Find where the given text appears and provide that cell's center as (X, Y) coordinate. 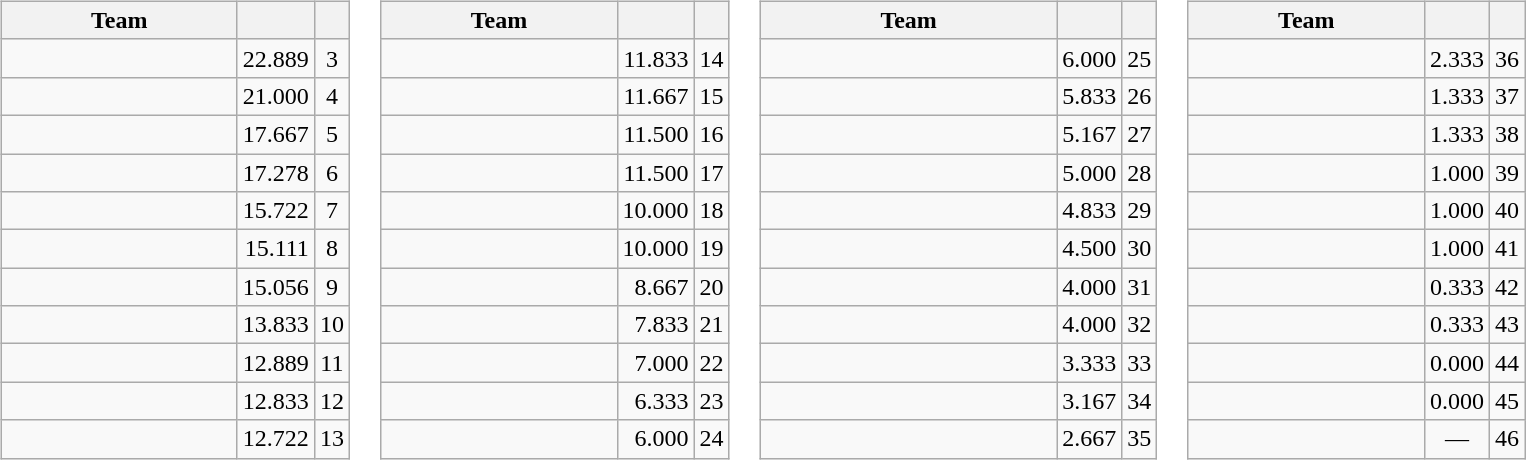
28 (1140, 173)
35 (1140, 439)
15.056 (276, 287)
6 (332, 173)
9 (332, 287)
33 (1140, 363)
12.722 (276, 439)
2.667 (1090, 439)
32 (1140, 325)
34 (1140, 401)
30 (1140, 249)
17.278 (276, 173)
39 (1506, 173)
31 (1140, 287)
22 (712, 363)
13.833 (276, 325)
18 (712, 211)
44 (1506, 363)
46 (1506, 439)
— (1456, 439)
41 (1506, 249)
3 (332, 58)
12 (332, 401)
7.000 (656, 363)
36 (1506, 58)
8.667 (656, 287)
3.333 (1090, 363)
17.667 (276, 134)
45 (1506, 401)
43 (1506, 325)
7 (332, 211)
37 (1506, 96)
15.722 (276, 211)
12.889 (276, 363)
11 (332, 363)
7.833 (656, 325)
8 (332, 249)
17 (712, 173)
20 (712, 287)
42 (1506, 287)
3.167 (1090, 401)
21 (712, 325)
19 (712, 249)
12.833 (276, 401)
38 (1506, 134)
29 (1140, 211)
6.333 (656, 401)
5.000 (1090, 173)
11.667 (656, 96)
4 (332, 96)
11.833 (656, 58)
5.167 (1090, 134)
26 (1140, 96)
40 (1506, 211)
16 (712, 134)
10 (332, 325)
21.000 (276, 96)
15 (712, 96)
2.333 (1456, 58)
14 (712, 58)
13 (332, 439)
27 (1140, 134)
5 (332, 134)
5.833 (1090, 96)
4.500 (1090, 249)
25 (1140, 58)
15.111 (276, 249)
23 (712, 401)
22.889 (276, 58)
4.833 (1090, 211)
24 (712, 439)
